Return [X, Y] of the center of cell containing provided text 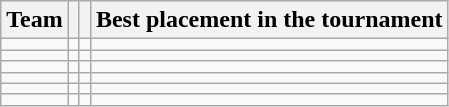
Team [35, 20]
Best placement in the tournament [269, 20]
